Scan for the cell matching the given text and deliver its [X, Y] coordinate at center. 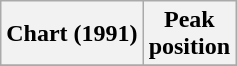
Chart (1991) [72, 34]
Peakposition [189, 34]
